Search for the cell housing the specified text and yield its (x, y) center coordinate. 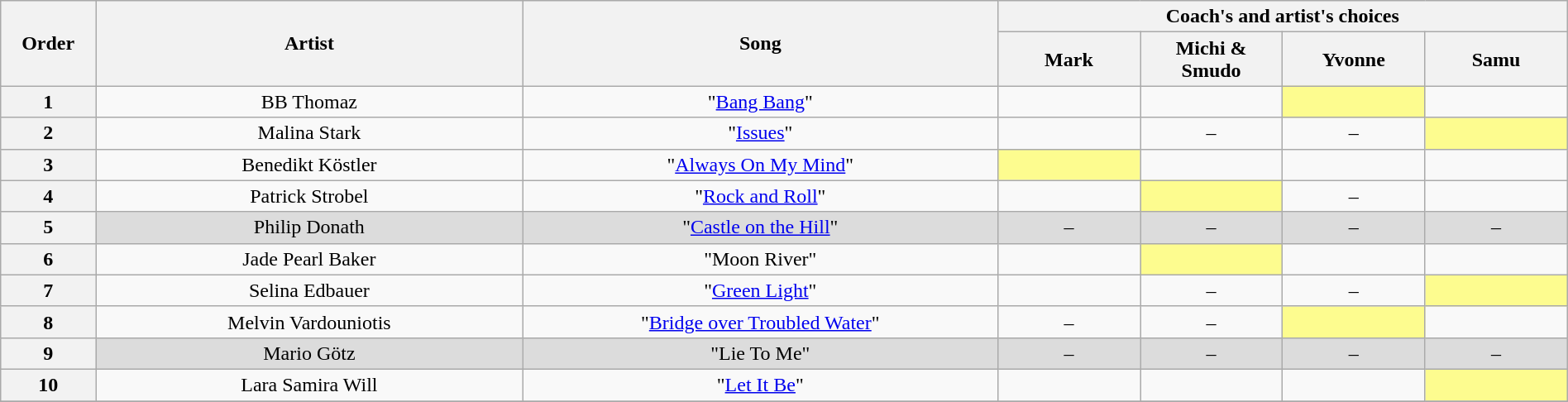
8 (48, 322)
"Bridge over Troubled Water" (760, 322)
"Lie To Me" (760, 353)
"Moon River" (760, 259)
"Green Light" (760, 290)
Yvonne (1354, 60)
Song (760, 43)
"Let It Be" (760, 385)
Mark (1068, 60)
9 (48, 353)
Patrick Strobel (309, 196)
1 (48, 102)
"Bang Bang" (760, 102)
"Always On My Mind" (760, 165)
BB Thomaz (309, 102)
Mario Götz (309, 353)
10 (48, 385)
Coach's and artist's choices (1282, 17)
Michi & Smudo (1212, 60)
Selina Edbauer (309, 290)
Samu (1496, 60)
Jade Pearl Baker (309, 259)
"Issues" (760, 133)
Artist (309, 43)
Malina Stark (309, 133)
3 (48, 165)
Order (48, 43)
4 (48, 196)
"Castle on the Hill" (760, 227)
Melvin Vardouniotis (309, 322)
Philip Donath (309, 227)
Lara Samira Will (309, 385)
6 (48, 259)
Benedikt Köstler (309, 165)
2 (48, 133)
5 (48, 227)
"Rock and Roll" (760, 196)
7 (48, 290)
